Pinpoint the cell where the given text exists, returning its [x, y] midpoint coordinate. 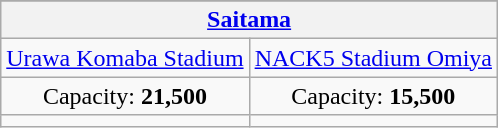
Saitama [250, 20]
Capacity: 15,500 [373, 96]
NACK5 Stadium Omiya [373, 58]
Capacity: 21,500 [125, 96]
Urawa Komaba Stadium [125, 58]
